Determine the [x, y] coordinate at the center of the cell enclosing the given text.  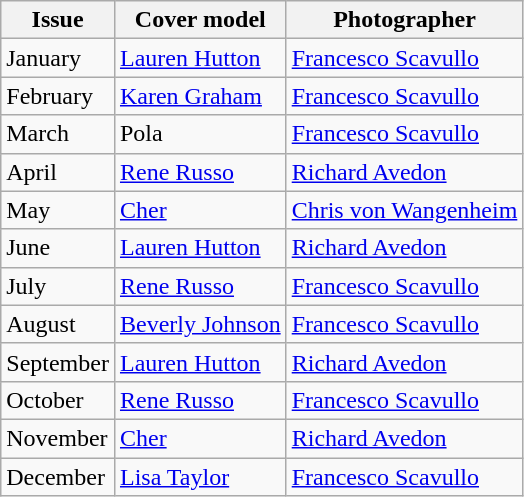
July [58, 286]
Karen Graham [200, 96]
Pola [200, 134]
Photographer [404, 20]
February [58, 96]
October [58, 400]
November [58, 438]
Lisa Taylor [200, 477]
Cover model [200, 20]
August [58, 324]
Beverly Johnson [200, 324]
September [58, 362]
Issue [58, 20]
December [58, 477]
January [58, 58]
Chris von Wangenheim [404, 210]
March [58, 134]
May [58, 210]
June [58, 248]
April [58, 172]
